Provide the (x, y) coordinate of the cell's center where the given text is located.  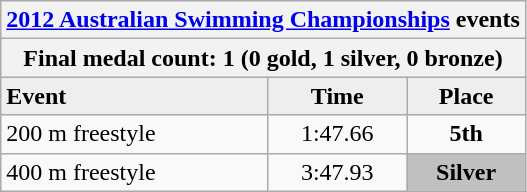
Event (134, 96)
2012 Australian Swimming Championships events (264, 20)
5th (466, 134)
Time (338, 96)
200 m freestyle (134, 134)
Silver (466, 172)
Final medal count: 1 (0 gold, 1 silver, 0 bronze) (264, 58)
400 m freestyle (134, 172)
3:47.93 (338, 172)
Place (466, 96)
1:47.66 (338, 134)
